For the text-containing cell, return its midpoint in [x, y] coordinate format. 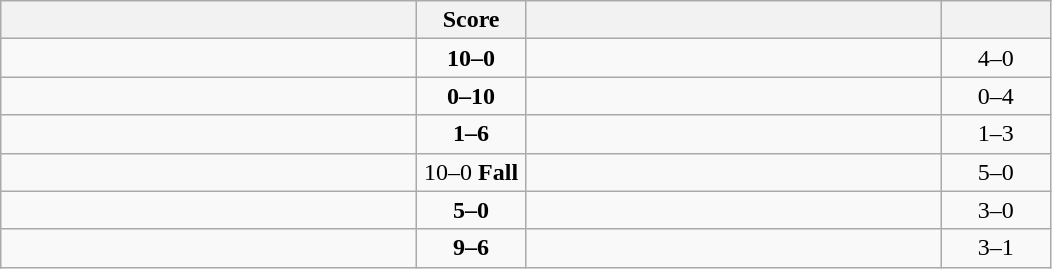
0–4 [996, 96]
4–0 [996, 58]
3–0 [996, 210]
Score [472, 20]
10–0 Fall [472, 172]
0–10 [472, 96]
3–1 [996, 248]
10–0 [472, 58]
1–3 [996, 134]
9–6 [472, 248]
1–6 [472, 134]
